Detect which cell encompasses the target text, then output its (X, Y) center coordinate. 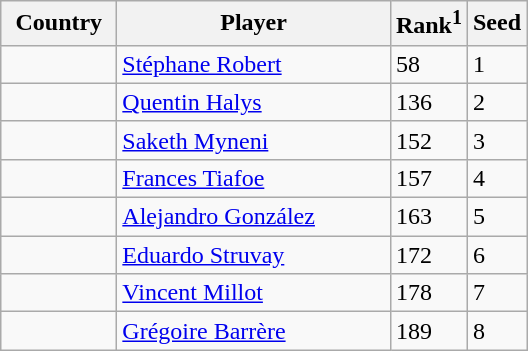
Country (59, 24)
5 (496, 217)
Frances Tiafoe (254, 178)
Vincent Millot (254, 293)
Stéphane Robert (254, 64)
8 (496, 331)
2 (496, 102)
Seed (496, 24)
172 (428, 255)
Alejandro González (254, 217)
Grégoire Barrère (254, 331)
Quentin Halys (254, 102)
7 (496, 293)
157 (428, 178)
178 (428, 293)
4 (496, 178)
6 (496, 255)
152 (428, 140)
Player (254, 24)
Saketh Myneni (254, 140)
1 (496, 64)
Eduardo Struvay (254, 255)
189 (428, 331)
58 (428, 64)
3 (496, 140)
163 (428, 217)
Rank1 (428, 24)
136 (428, 102)
